Identify which cell holds the provided text, then report its (x, y) central coordinate. 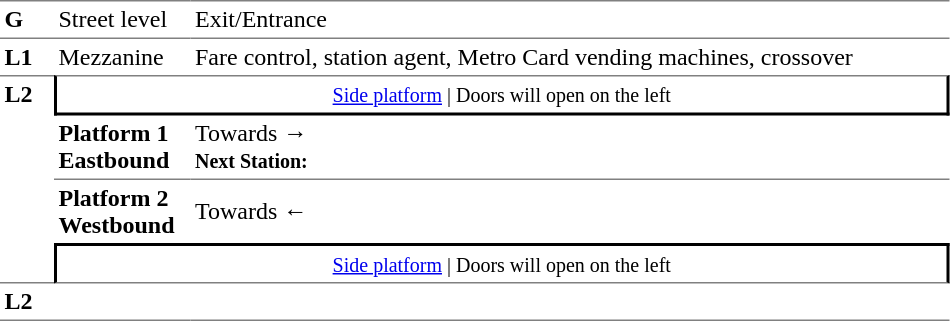
Platform 2Westbound (122, 212)
G (27, 20)
Towards ← (570, 212)
Mezzanine (122, 57)
Fare control, station agent, Metro Card vending machines, crossover (570, 57)
Platform 1Eastbound (122, 148)
L2 (27, 179)
L1 (27, 57)
Street level (122, 20)
Towards → Next Station: (570, 148)
Exit/Entrance (570, 20)
